Detect which cell encompasses the target text, then output its [X, Y] center coordinate. 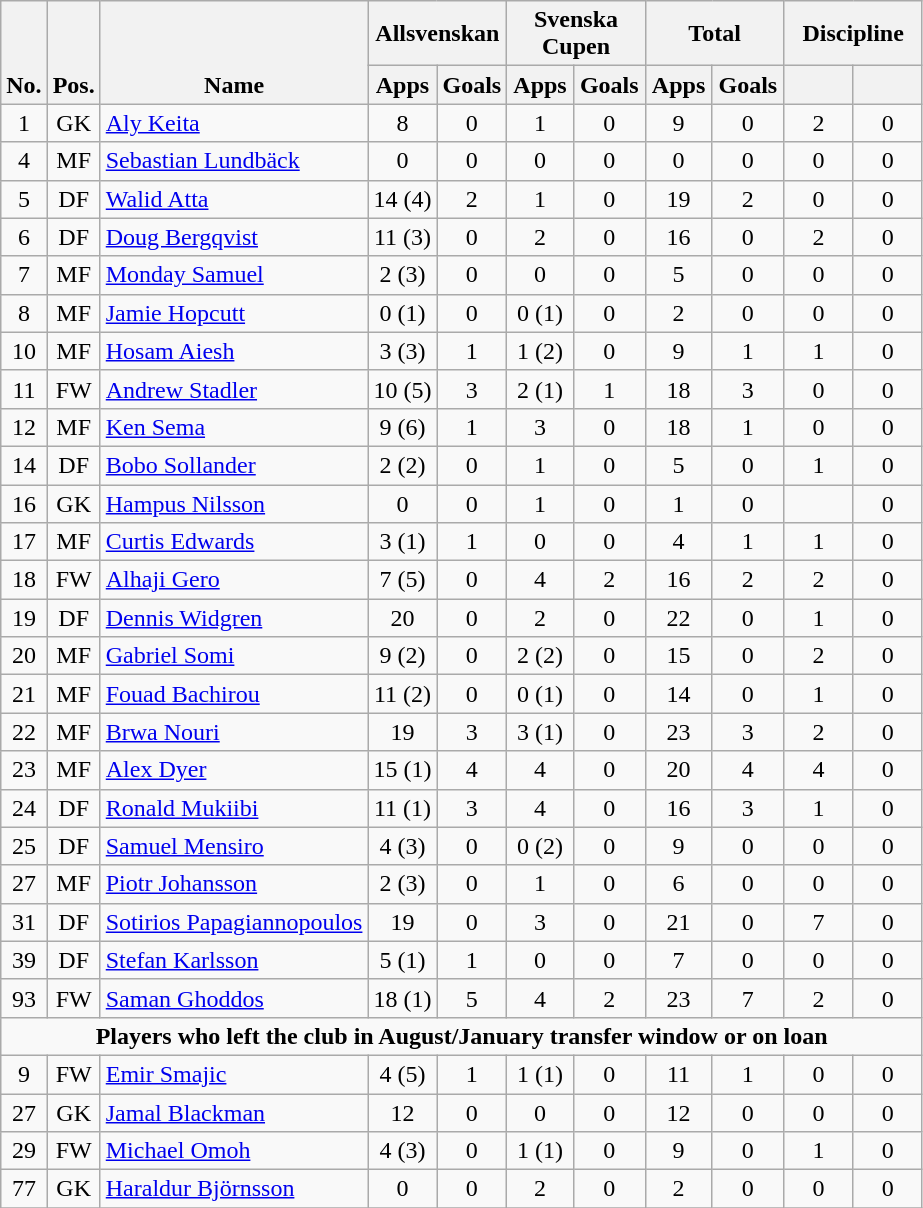
Discipline [854, 34]
15 (1) [402, 770]
Gabriel Somi [234, 656]
9 (2) [402, 656]
31 [24, 922]
Allsvenskan [438, 34]
Aly Keita [234, 123]
11 (1) [402, 808]
Hampus Nilsson [234, 503]
Svenska Cupen [576, 34]
39 [24, 960]
93 [24, 998]
25 [24, 846]
15 [678, 656]
Fouad Bachirou [234, 694]
Monday Samuel [234, 275]
Piotr Johansson [234, 884]
7 (5) [402, 580]
3 (3) [402, 351]
Sebastian Lundbäck [234, 161]
Sotirios Papagiannopoulos [234, 922]
No. [24, 52]
Total [714, 34]
Andrew Stadler [234, 389]
Bobo Sollander [234, 465]
Dennis Widgren [234, 618]
Curtis Edwards [234, 542]
Michael Omoh [234, 1151]
5 (1) [402, 960]
Alhaji Gero [234, 580]
11 (3) [402, 237]
18 (1) [402, 998]
Brwa Nouri [234, 732]
Jamie Hopcutt [234, 313]
Players who left the club in August/January transfer window or on loan [462, 1036]
Name [234, 52]
10 [24, 351]
77 [24, 1189]
Samuel Mensiro [234, 846]
11 (2) [402, 694]
Doug Bergqvist [234, 237]
Saman Ghoddos [234, 998]
Walid Atta [234, 199]
Emir Smajic [234, 1074]
17 [24, 542]
0 (2) [540, 846]
Ken Sema [234, 427]
Alex Dyer [234, 770]
2 (1) [540, 389]
Hosam Aiesh [234, 351]
29 [24, 1151]
14 (4) [402, 199]
Haraldur Björnsson [234, 1189]
1 (2) [540, 351]
Stefan Karlsson [234, 960]
Jamal Blackman [234, 1113]
Pos. [74, 52]
24 [24, 808]
Ronald Mukiibi [234, 808]
10 (5) [402, 389]
4 (5) [402, 1074]
9 (6) [402, 427]
